Provide the [x, y] coordinate of the cell's center where the given text is located.  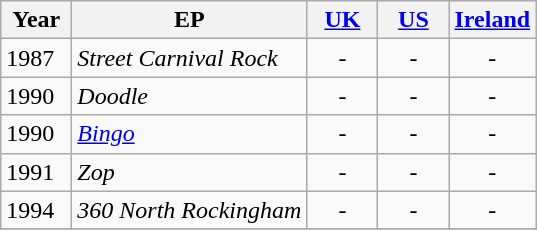
Bingo [190, 134]
EP [190, 20]
US [414, 20]
Doodle [190, 96]
360 North Rockingham [190, 210]
1987 [36, 58]
Zop [190, 172]
Ireland [492, 20]
1991 [36, 172]
UK [342, 20]
Street Carnival Rock [190, 58]
Year [36, 20]
1994 [36, 210]
